Pinpoint the cell where the given text exists, returning its (X, Y) midpoint coordinate. 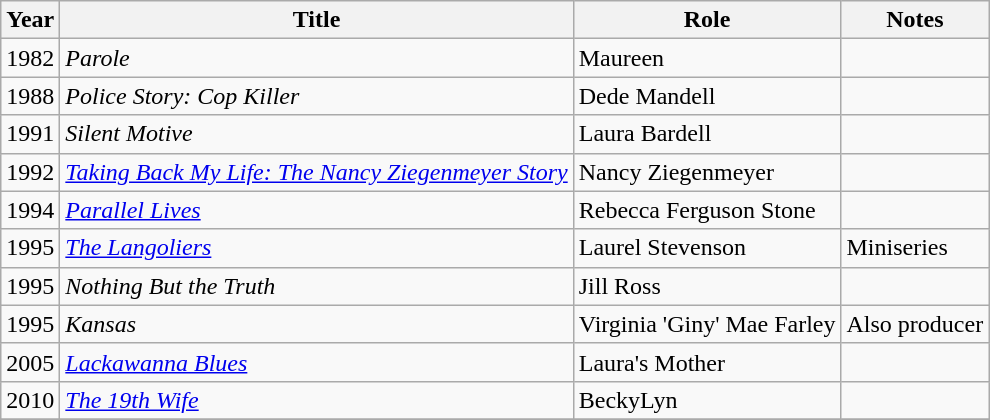
Parole (316, 58)
1992 (30, 172)
Lackawanna Blues (316, 362)
Laurel Stevenson (707, 248)
Taking Back My Life: The Nancy Ziegenmeyer Story (316, 172)
Laura Bardell (707, 134)
Silent Motive (316, 134)
Dede Mandell (707, 96)
1982 (30, 58)
Also producer (915, 324)
Nancy Ziegenmeyer (707, 172)
1988 (30, 96)
2010 (30, 400)
Role (707, 20)
BeckyLyn (707, 400)
Notes (915, 20)
Maureen (707, 58)
Title (316, 20)
Virginia 'Giny' Mae Farley (707, 324)
The Langoliers (316, 248)
Police Story: Cop Killer (316, 96)
Rebecca Ferguson Stone (707, 210)
Nothing But the Truth (316, 286)
Year (30, 20)
1991 (30, 134)
Laura's Mother (707, 362)
1994 (30, 210)
2005 (30, 362)
The 19th Wife (316, 400)
Parallel Lives (316, 210)
Jill Ross (707, 286)
Miniseries (915, 248)
Kansas (316, 324)
